For the text-containing cell, return its midpoint in [x, y] coordinate format. 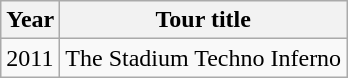
Year [30, 20]
The Stadium Techno Inferno [204, 58]
2011 [30, 58]
Tour title [204, 20]
